Find where the given text appears and provide that cell's center as [X, Y] coordinate. 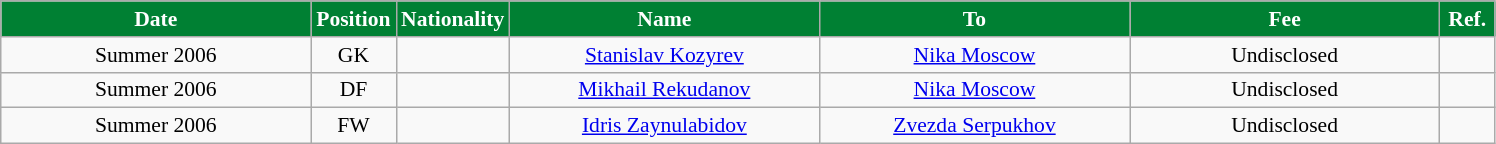
Mikhail Rekudanov [664, 90]
DF [354, 90]
Fee [1285, 19]
Stanislav Kozyrev [664, 55]
FW [354, 126]
Idris Zaynulabidov [664, 126]
Position [354, 19]
Ref. [1468, 19]
To [974, 19]
Date [156, 19]
Nationality [452, 19]
Name [664, 19]
Zvezda Serpukhov [974, 126]
GK [354, 55]
